Find where the given text appears and provide that cell's center as (X, Y) coordinate. 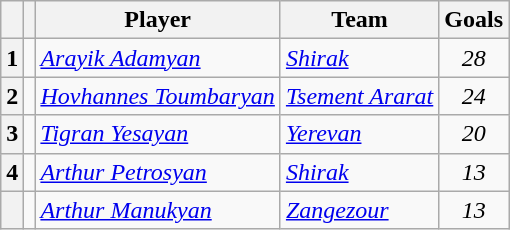
Tsement Ararat (359, 96)
Yerevan (359, 134)
Team (359, 20)
4 (12, 172)
Arthur Petrosyan (158, 172)
Tigran Yesayan (158, 134)
Goals (474, 20)
3 (12, 134)
28 (474, 58)
Hovhannes Toumbaryan (158, 96)
Arayik Adamyan (158, 58)
Arthur Manukyan (158, 210)
1 (12, 58)
20 (474, 134)
2 (12, 96)
Zangezour (359, 210)
Player (158, 20)
24 (474, 96)
